Scan for the cell matching the given text and deliver its [x, y] coordinate at center. 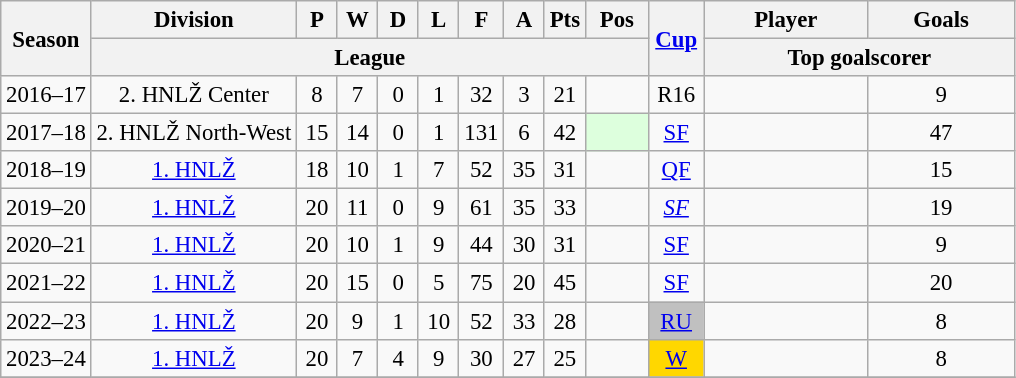
F [482, 20]
2017–18 [46, 133]
Goals [942, 20]
Pts [564, 20]
D [398, 20]
Player [786, 20]
25 [564, 358]
League [370, 58]
Division [194, 20]
14 [358, 133]
27 [524, 358]
Season [46, 38]
2. HNLŽ North-West [194, 133]
2020–21 [46, 245]
4 [398, 358]
A [524, 20]
RU [676, 321]
2022–23 [46, 321]
42 [564, 133]
75 [482, 283]
QF [676, 170]
5 [438, 283]
2. HNLŽ Center [194, 95]
2016–17 [46, 95]
28 [564, 321]
P [318, 20]
2021–22 [46, 283]
61 [482, 208]
11 [358, 208]
47 [942, 133]
21 [564, 95]
2023–24 [46, 358]
2019–20 [46, 208]
6 [524, 133]
18 [318, 170]
Top goalscorer [860, 58]
45 [564, 283]
44 [482, 245]
131 [482, 133]
19 [942, 208]
2018–19 [46, 170]
L [438, 20]
Cup [676, 38]
3 [524, 95]
32 [482, 95]
Pos [616, 20]
R16 [676, 95]
